Extract the [x, y] coordinate from the center of the cell holding the provided text.  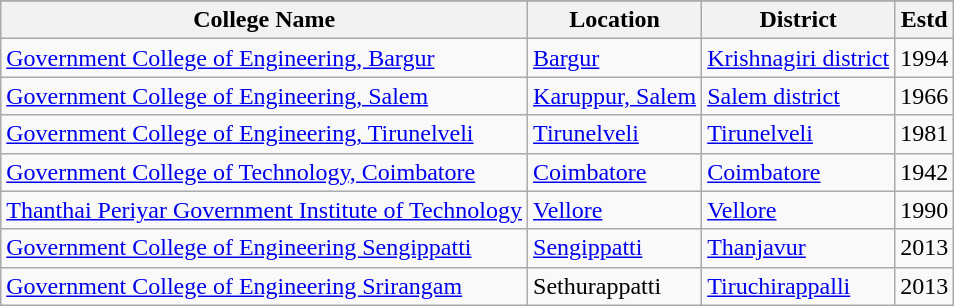
Government College of Engineering, Bargur [264, 58]
Krishnagiri district [798, 58]
1942 [924, 172]
College Name [264, 20]
Karuppur, Salem [615, 96]
Salem district [798, 96]
Government College of Engineering, Salem [264, 96]
1966 [924, 96]
Thanthai Periyar Government Institute of Technology [264, 210]
Government College of Engineering, Tirunelveli [264, 134]
Sengippatti [615, 248]
Location [615, 20]
Tiruchirappalli [798, 286]
Sethurappatti [615, 286]
1990 [924, 210]
Government College of Engineering Srirangam [264, 286]
Thanjavur [798, 248]
1994 [924, 58]
Government College of Engineering Sengippatti [264, 248]
District [798, 20]
1981 [924, 134]
Estd [924, 20]
Government College of Technology, Coimbatore [264, 172]
Bargur [615, 58]
